Find where the given text appears and provide that cell's center as [x, y] coordinate. 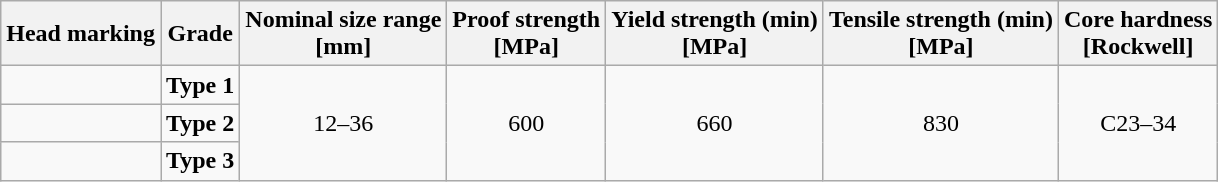
Type 1 [200, 85]
600 [526, 123]
830 [940, 123]
Tensile strength (min)[MPa] [940, 34]
660 [715, 123]
Core hardness[Rockwell] [1138, 34]
Nominal size range[mm] [344, 34]
Proof strength[MPa] [526, 34]
Type 2 [200, 123]
Head marking [81, 34]
C23–34 [1138, 123]
12–36 [344, 123]
Grade [200, 34]
Yield strength (min)[MPa] [715, 34]
Type 3 [200, 161]
